Output the (x, y) coordinate of the center of the cell containing the given text.  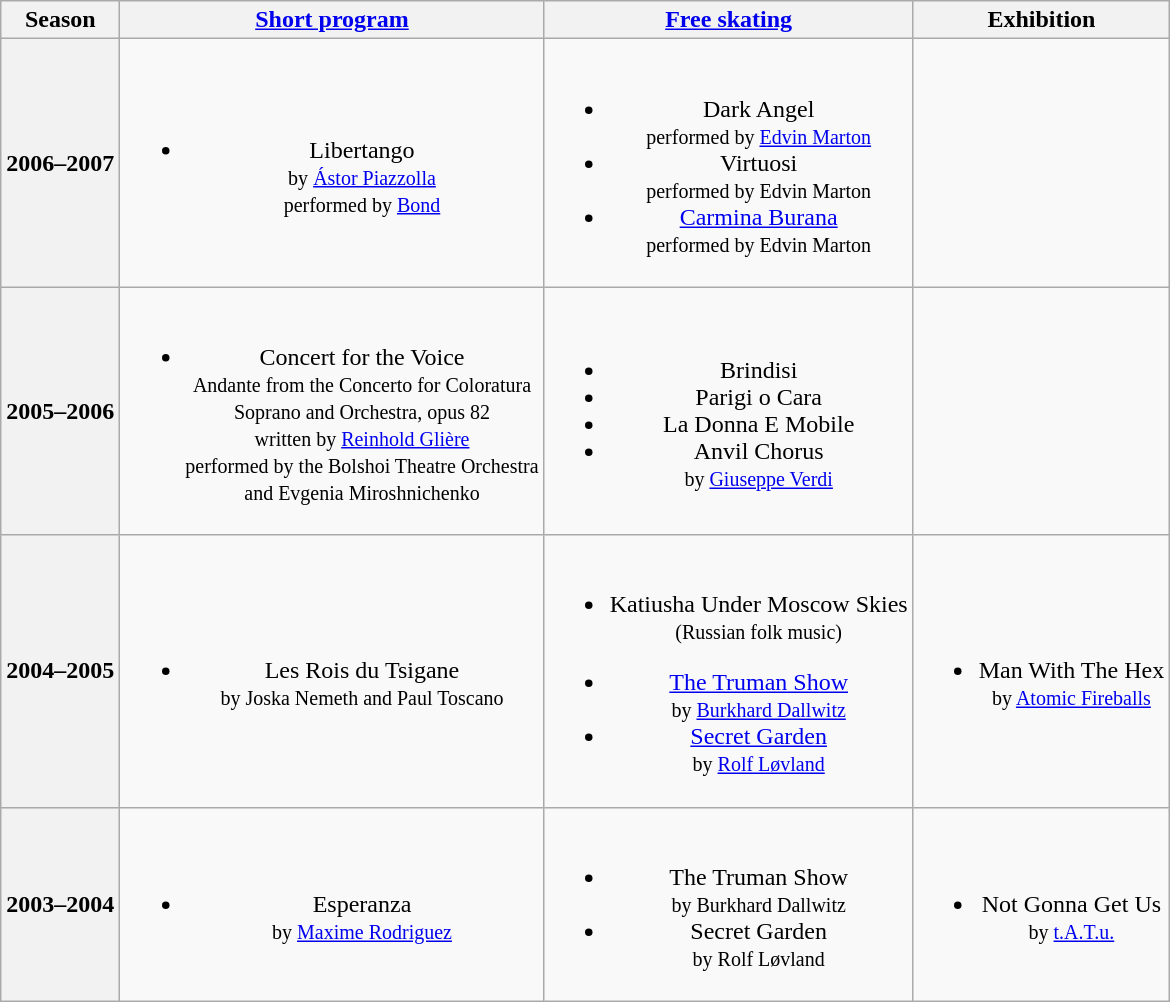
Dark Angel performed by Edvin Marton Virtuosi performed by Edvin Marton Carmina Burana performed by Edvin Marton (728, 163)
The Truman Show by Burkhard Dallwitz Secret Garden by Rolf Løvland (728, 904)
Libertango by Ástor Piazzolla performed by Bond (332, 163)
Esperanza by Maxime Rodriguez (332, 904)
Katiusha Under Moscow Skies (Russian folk music) The Truman Show by Burkhard DallwitzSecret Garden by Rolf Løvland (728, 671)
Exhibition (1042, 20)
Not Gonna Get Us by t.A.T.u. (1042, 904)
2006–2007 (60, 163)
2003–2004 (60, 904)
Les Rois du Tsigane by Joska Nemeth and Paul Toscano (332, 671)
Short program (332, 20)
2005–2006 (60, 411)
BrindisiParigi o CaraLa Donna E MobileAnvil Chorus by Giuseppe Verdi (728, 411)
Season (60, 20)
Man With The Hex by Atomic Fireballs (1042, 671)
Free skating (728, 20)
2004–2005 (60, 671)
